Return the [x, y] coordinate for the center point of the cell that contains the specified text.  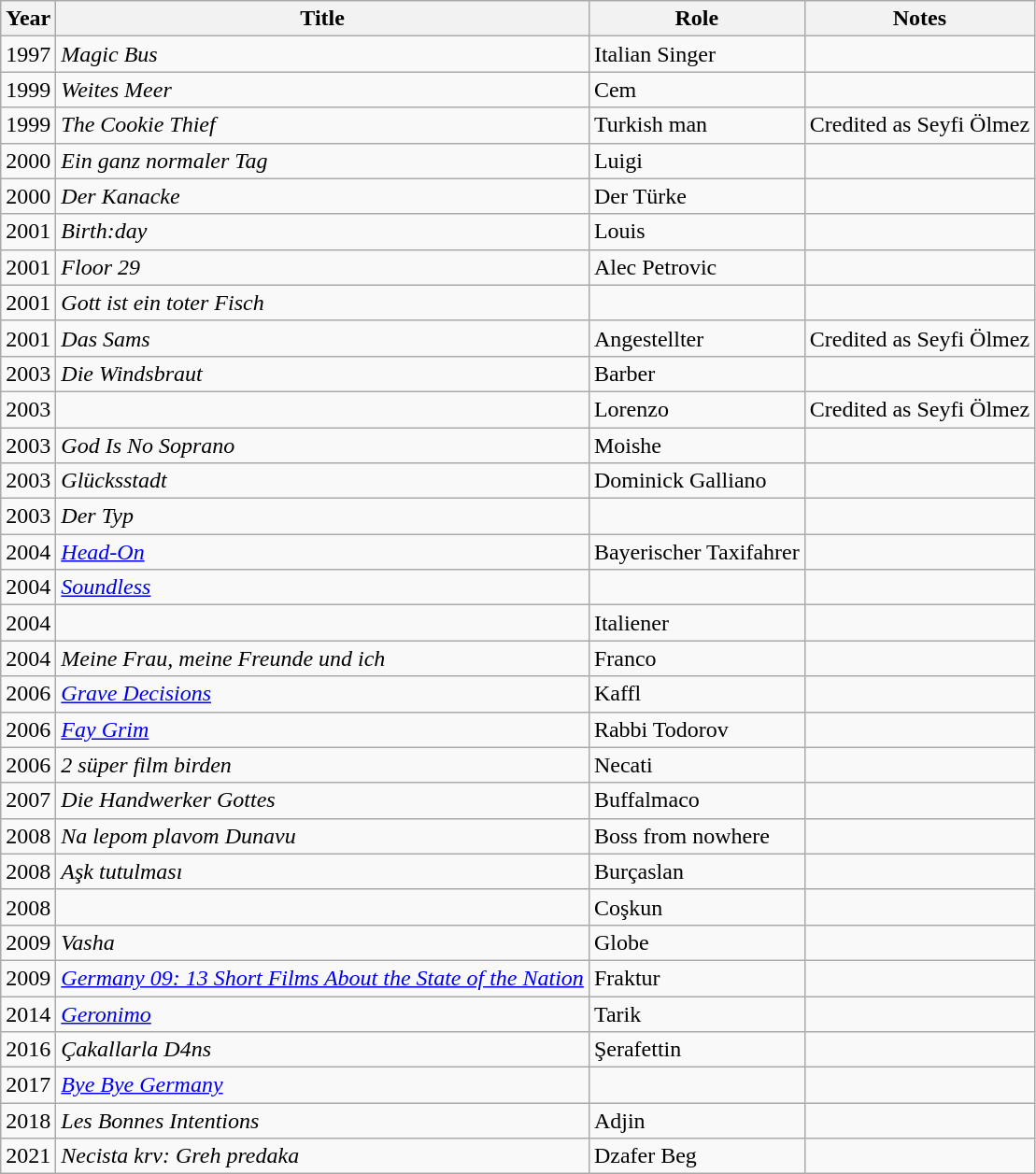
Ein ganz normaler Tag [323, 161]
Turkish man [697, 125]
The Cookie Thief [323, 125]
Aşk tutulması [323, 871]
Die Windsbraut [323, 374]
2007 [28, 800]
Role [697, 19]
Alec Petrovic [697, 267]
Rabbi Todorov [697, 729]
Coşkun [697, 907]
Angestellter [697, 338]
Şerafettin [697, 1050]
Necista krv: Greh predaka [323, 1156]
2018 [28, 1121]
Dominick Galliano [697, 481]
Soundless [323, 587]
2 süper film birden [323, 765]
Die Handwerker Gottes [323, 800]
2021 [28, 1156]
Adjin [697, 1121]
Vasha [323, 942]
Bye Bye Germany [323, 1085]
Italiener [697, 623]
Les Bonnes Intentions [323, 1121]
Meine Frau, meine Freunde und ich [323, 658]
Çakallarla D4ns [323, 1050]
Globe [697, 942]
Head-On [323, 552]
Na lepom plavom Dunavu [323, 836]
Grave Decisions [323, 694]
Burçaslan [697, 871]
Title [323, 19]
Franco [697, 658]
1997 [28, 54]
Floor 29 [323, 267]
Tarik [697, 1013]
Fraktur [697, 978]
Luigi [697, 161]
Year [28, 19]
2017 [28, 1085]
Glücksstadt [323, 481]
Germany 09: 13 Short Films About the State of the Nation [323, 978]
God Is No Soprano [323, 446]
Kaffl [697, 694]
Barber [697, 374]
Boss from nowhere [697, 836]
Moishe [697, 446]
Der Typ [323, 516]
Fay Grim [323, 729]
Das Sams [323, 338]
Bayerischer Taxifahrer [697, 552]
Der Türke [697, 196]
Buffalmaco [697, 800]
Gott ist ein toter Fisch [323, 303]
Cem [697, 90]
Italian Singer [697, 54]
2014 [28, 1013]
Louis [697, 232]
Lorenzo [697, 409]
2016 [28, 1050]
Necati [697, 765]
Geronimo [323, 1013]
Magic Bus [323, 54]
Dzafer Beg [697, 1156]
Weites Meer [323, 90]
Notes [919, 19]
Der Kanacke [323, 196]
Birth:day [323, 232]
